Find where the given text appears and provide that cell's center as [x, y] coordinate. 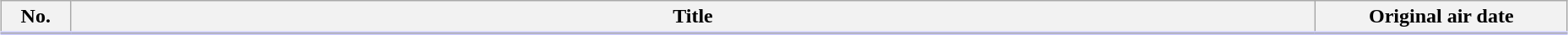
Original air date [1441, 17]
Title [693, 17]
No. [35, 17]
